Find where the given text appears and provide that cell's center as (X, Y) coordinate. 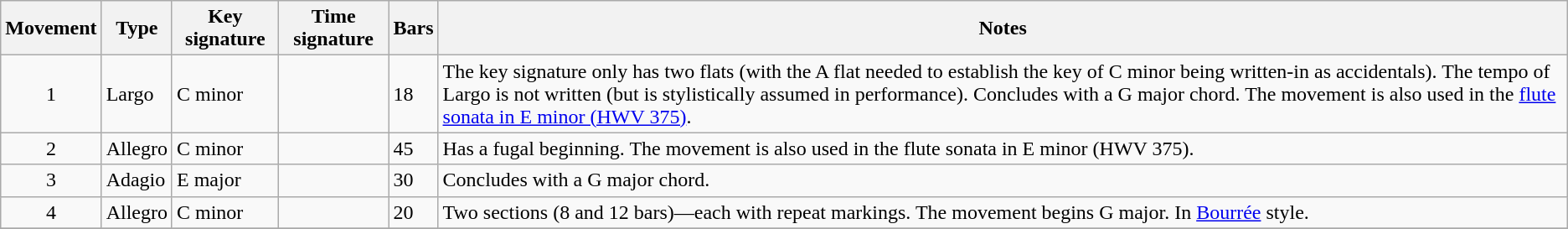
Largo (137, 94)
3 (51, 180)
30 (414, 180)
Type (137, 29)
2 (51, 148)
Movement (51, 29)
Time signature (333, 29)
Key signature (224, 29)
45 (414, 148)
20 (414, 212)
Adagio (137, 180)
4 (51, 212)
E major (224, 180)
Has a fugal beginning. The movement is also used in the flute sonata in E minor (HWV 375). (1003, 148)
Notes (1003, 29)
18 (414, 94)
Bars (414, 29)
Two sections (8 and 12 bars)—each with repeat markings. The movement begins G major. In Bourrée style. (1003, 212)
1 (51, 94)
Concludes with a G major chord. (1003, 180)
